Return [x, y] of the center of cell containing provided text 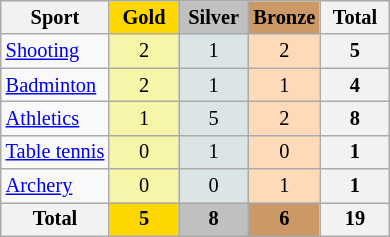
6 [285, 219]
4 [355, 85]
Archery [55, 186]
Silver [214, 17]
19 [355, 219]
Badminton [55, 85]
Table tennis [55, 152]
Sport [55, 17]
Gold [144, 17]
Bronze [285, 17]
Athletics [55, 118]
Shooting [55, 51]
